Search for the cell housing the specified text and yield its (x, y) center coordinate. 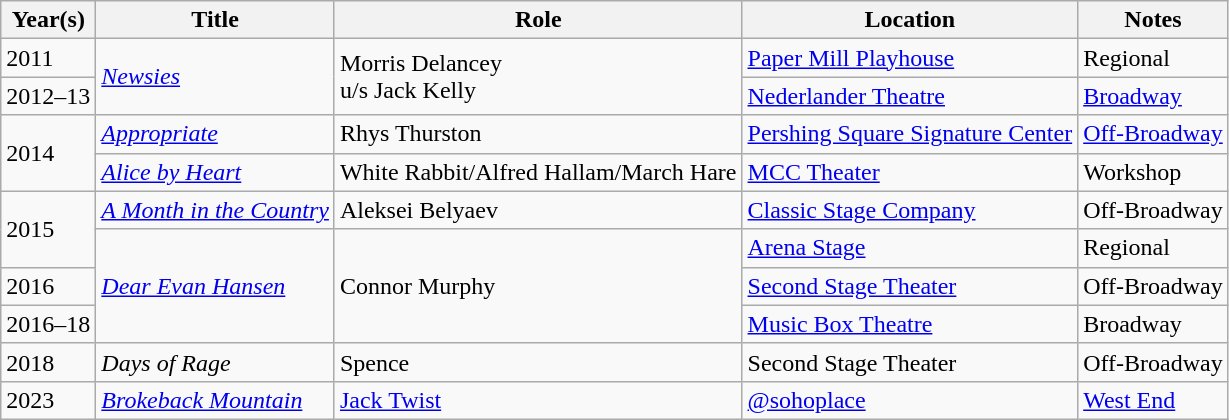
Nederlander Theatre (910, 96)
2016 (48, 286)
2014 (48, 153)
2011 (48, 58)
2016–18 (48, 324)
Paper Mill Playhouse (910, 58)
Jack Twist (538, 400)
Title (216, 20)
West End (1154, 400)
MCC Theater (910, 172)
Days of Rage (216, 362)
Connor Murphy (538, 286)
Role (538, 20)
A Month in the Country (216, 210)
@sohoplace (910, 400)
Morris Delanceyu/s Jack Kelly (538, 77)
Dear Evan Hansen (216, 286)
Location (910, 20)
Music Box Theatre (910, 324)
2018 (48, 362)
White Rabbit/Alfred Hallam/March Hare (538, 172)
Aleksei Belyaev (538, 210)
Arena Stage (910, 248)
Appropriate (216, 134)
2023 (48, 400)
Year(s) (48, 20)
2012–13 (48, 96)
Rhys Thurston (538, 134)
Alice by Heart (216, 172)
Newsies (216, 77)
Pershing Square Signature Center (910, 134)
Brokeback Mountain (216, 400)
Notes (1154, 20)
Workshop (1154, 172)
2015 (48, 229)
Classic Stage Company (910, 210)
Spence (538, 362)
